Detect which cell encompasses the target text, then output its (x, y) center coordinate. 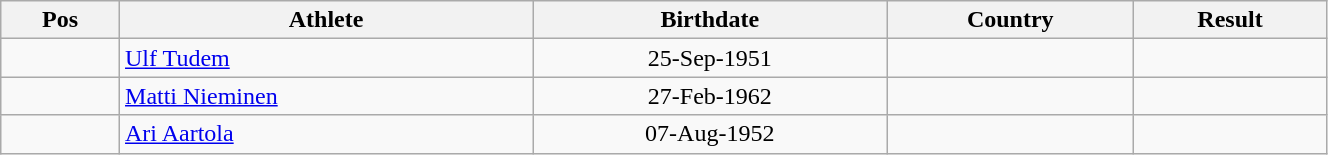
07-Aug-1952 (710, 134)
25-Sep-1951 (710, 58)
Pos (60, 20)
27-Feb-1962 (710, 96)
Birthdate (710, 20)
Result (1230, 20)
Athlete (326, 20)
Ari Aartola (326, 134)
Ulf Tudem (326, 58)
Matti Nieminen (326, 96)
Country (1010, 20)
